Capture the cell that displays the provided text and extract its [X, Y] central coordinate. 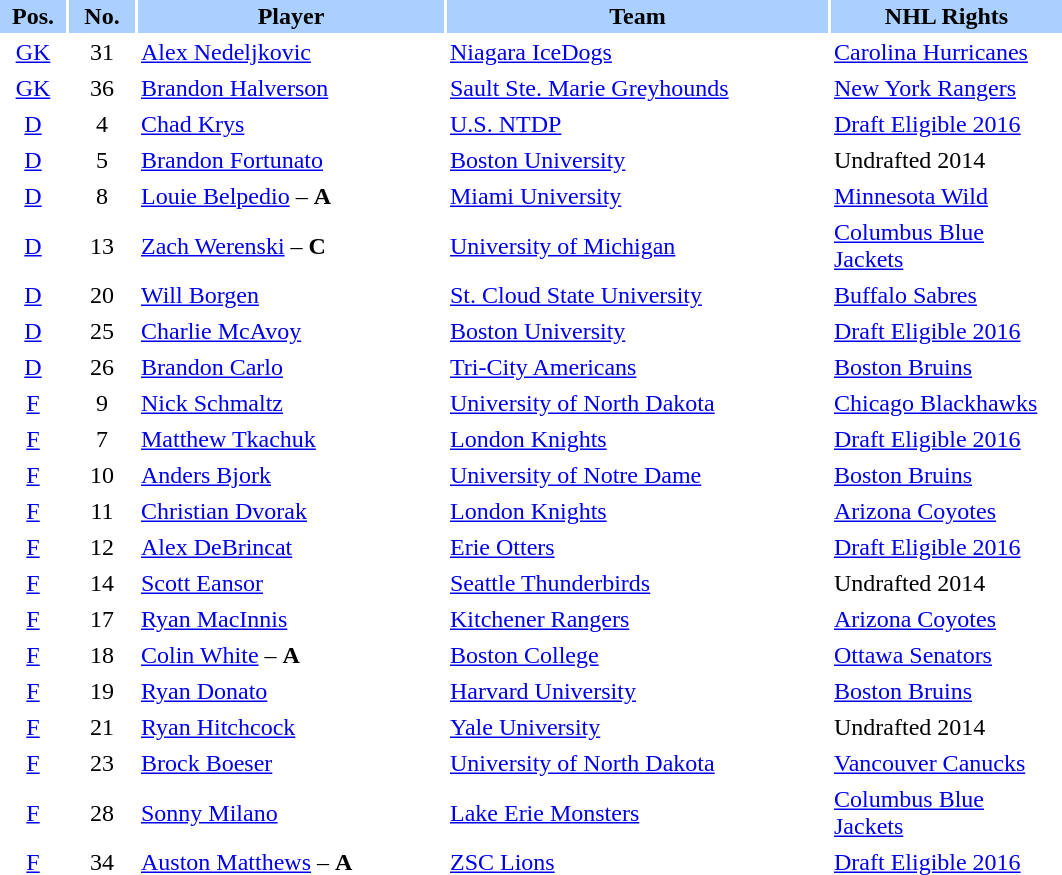
25 [102, 332]
20 [102, 296]
Anders Bjork [291, 476]
Brandon Carlo [291, 368]
Louie Belpedio – A [291, 196]
Ryan Donato [291, 692]
36 [102, 88]
Harvard University [638, 692]
21 [102, 728]
8 [102, 196]
Colin White – A [291, 656]
Yale University [638, 728]
Pos. [33, 16]
Zach Werenski – C [291, 246]
Minnesota Wild [946, 196]
NHL Rights [946, 16]
Vancouver Canucks [946, 764]
23 [102, 764]
Alex Nedeljkovic [291, 52]
Scott Eansor [291, 584]
New York Rangers [946, 88]
4 [102, 124]
Chad Krys [291, 124]
14 [102, 584]
Brock Boeser [291, 764]
Will Borgen [291, 296]
13 [102, 246]
Player [291, 16]
Ryan Hitchcock [291, 728]
Chicago Blackhawks [946, 404]
12 [102, 548]
No. [102, 16]
19 [102, 692]
Brandon Fortunato [291, 160]
11 [102, 512]
U.S. NTDP [638, 124]
Miami University [638, 196]
18 [102, 656]
Carolina Hurricanes [946, 52]
Ottawa Senators [946, 656]
St. Cloud State University [638, 296]
Erie Otters [638, 548]
Boston College [638, 656]
University of Notre Dame [638, 476]
Charlie McAvoy [291, 332]
Lake Erie Monsters [638, 813]
Seattle Thunderbirds [638, 584]
28 [102, 813]
26 [102, 368]
Tri-City Americans [638, 368]
Ryan MacInnis [291, 620]
9 [102, 404]
10 [102, 476]
Niagara IceDogs [638, 52]
Kitchener Rangers [638, 620]
University of Michigan [638, 246]
5 [102, 160]
Nick Schmaltz [291, 404]
Alex DeBrincat [291, 548]
Buffalo Sabres [946, 296]
31 [102, 52]
17 [102, 620]
Team [638, 16]
Sault Ste. Marie Greyhounds [638, 88]
7 [102, 440]
Christian Dvorak [291, 512]
Brandon Halverson [291, 88]
Matthew Tkachuk [291, 440]
Sonny Milano [291, 813]
